Find where the given text appears and provide that cell's center as [x, y] coordinate. 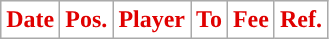
Fee [250, 20]
Pos. [86, 20]
Ref. [300, 20]
Date [30, 20]
Player [152, 20]
To [210, 20]
